Determine the [x, y] coordinate at the center of the cell enclosing the given text.  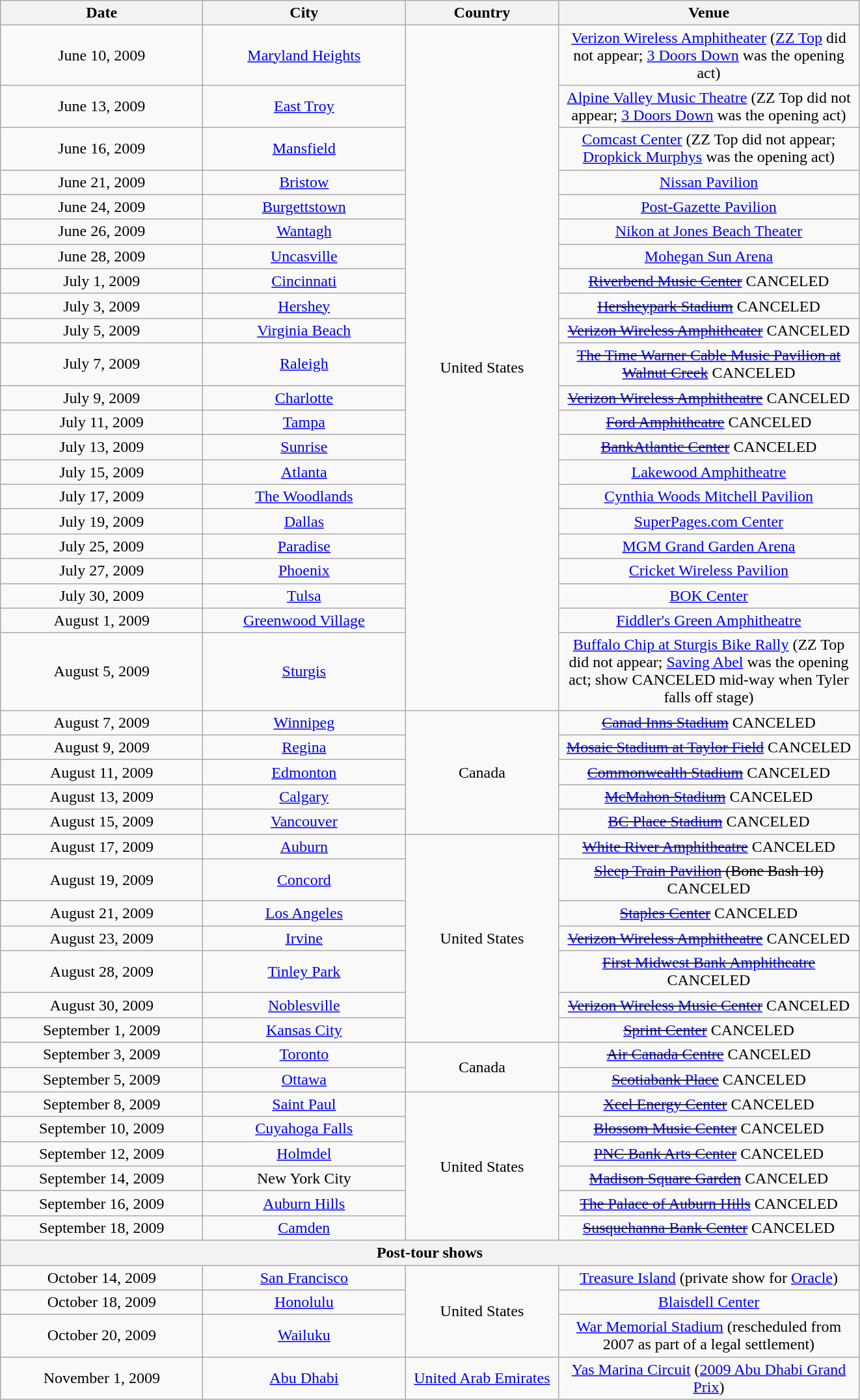
Buffalo Chip at Sturgis Bike Rally (ZZ Top did not appear; Saving Abel was the opening act; show CANCELED mid-way when Tyler falls off stage) [709, 671]
BC Place Stadium CANCELED [709, 821]
August 1, 2009 [101, 620]
October 20, 2009 [101, 1336]
Edmonton [304, 772]
Auburn [304, 846]
Raleigh [304, 364]
Air Canada Centre CANCELED [709, 1055]
September 10, 2009 [101, 1129]
War Memorial Stadium (rescheduled from 2007 as part of a legal settlement) [709, 1336]
July 13, 2009 [101, 447]
August 17, 2009 [101, 846]
Mansfield [304, 148]
Cincinnati [304, 281]
September 12, 2009 [101, 1154]
East Troy [304, 107]
Virginia Beach [304, 330]
BOK Center [709, 596]
Scotiabank Place CANCELED [709, 1079]
Vancouver [304, 821]
Saint Paul [304, 1104]
July 9, 2009 [101, 397]
Ford Amphitheatre CANCELED [709, 423]
MGM Grand Garden Arena [709, 546]
September 1, 2009 [101, 1030]
Honolulu [304, 1302]
Atlanta [304, 472]
Nissan Pavilion [709, 182]
August 11, 2009 [101, 772]
August 9, 2009 [101, 747]
October 14, 2009 [101, 1278]
Burgettstown [304, 207]
SuperPages.com Center [709, 522]
Los Angeles [304, 914]
Riverbend Music Center CANCELED [709, 281]
The Woodlands [304, 497]
Canad Inns Stadium CANCELED [709, 722]
August 23, 2009 [101, 938]
Uncasville [304, 256]
July 7, 2009 [101, 364]
Date [101, 13]
August 30, 2009 [101, 1005]
PNC Bank Arts Center CANCELED [709, 1154]
Auburn Hills [304, 1203]
August 28, 2009 [101, 971]
Xcel Energy Center CANCELED [709, 1104]
Susquehanna Bank Center CANCELED [709, 1228]
New York City [304, 1178]
September 16, 2009 [101, 1203]
June 16, 2009 [101, 148]
June 24, 2009 [101, 207]
Sturgis [304, 671]
November 1, 2009 [101, 1379]
September 3, 2009 [101, 1055]
Hershey [304, 306]
Fiddler's Green Amphitheatre [709, 620]
September 14, 2009 [101, 1178]
Kansas City [304, 1030]
McMahon Stadium CANCELED [709, 797]
July 15, 2009 [101, 472]
Venue [709, 13]
July 19, 2009 [101, 522]
September 8, 2009 [101, 1104]
Noblesville [304, 1005]
June 26, 2009 [101, 231]
Wantagh [304, 231]
Verizon Wireless Amphitheater CANCELED [709, 330]
Blossom Music Center CANCELED [709, 1129]
The Palace of Auburn Hills CANCELED [709, 1203]
July 3, 2009 [101, 306]
Calgary [304, 797]
August 7, 2009 [101, 722]
Country [482, 13]
Tulsa [304, 596]
Greenwood Village [304, 620]
Cuyahoga Falls [304, 1129]
Abu Dhabi [304, 1379]
Cricket Wireless Pavilion [709, 571]
July 5, 2009 [101, 330]
Yas Marina Circuit (2009 Abu Dhabi Grand Prix) [709, 1379]
Mosaic Stadium at Taylor Field CANCELED [709, 747]
October 18, 2009 [101, 1302]
Sunrise [304, 447]
Mohegan Sun Arena [709, 256]
United Arab Emirates [482, 1379]
Maryland Heights [304, 55]
August 21, 2009 [101, 914]
Tinley Park [304, 971]
Dallas [304, 522]
August 5, 2009 [101, 671]
Comcast Center (ZZ Top did not appear; Dropkick Murphys was the opening act) [709, 148]
Ottawa [304, 1079]
July 1, 2009 [101, 281]
June 10, 2009 [101, 55]
Verizon Wireless Amphitheater (ZZ Top did not appear; 3 Doors Down was the opening act) [709, 55]
July 27, 2009 [101, 571]
August 19, 2009 [101, 880]
Lakewood Amphitheatre [709, 472]
July 25, 2009 [101, 546]
Commonwealth Stadium CANCELED [709, 772]
Alpine Valley Music Theatre (ZZ Top did not appear; 3 Doors Down was the opening act) [709, 107]
Concord [304, 880]
Nikon at Jones Beach Theater [709, 231]
July 17, 2009 [101, 497]
Toronto [304, 1055]
Bristow [304, 182]
Charlotte [304, 397]
July 11, 2009 [101, 423]
Irvine [304, 938]
Paradise [304, 546]
Tampa [304, 423]
Post-tour shows [429, 1252]
Holmdel [304, 1154]
September 5, 2009 [101, 1079]
Phoenix [304, 571]
Madison Square Garden CANCELED [709, 1178]
Winnipeg [304, 722]
June 13, 2009 [101, 107]
San Francisco [304, 1278]
Wailuku [304, 1336]
July 30, 2009 [101, 596]
Sprint Center CANCELED [709, 1030]
Blaisdell Center [709, 1302]
Hersheypark Stadium CANCELED [709, 306]
Cynthia Woods Mitchell Pavilion [709, 497]
Sleep Train Pavilion (Bone Bash 10) CANCELED [709, 880]
The Time Warner Cable Music Pavilion at Walnut Creek CANCELED [709, 364]
June 21, 2009 [101, 182]
August 13, 2009 [101, 797]
Treasure Island (private show for Oracle) [709, 1278]
June 28, 2009 [101, 256]
Staples Center CANCELED [709, 914]
City [304, 13]
White River Amphitheatre CANCELED [709, 846]
August 15, 2009 [101, 821]
Post-Gazette Pavilion [709, 207]
Regina [304, 747]
September 18, 2009 [101, 1228]
Verizon Wireless Music Center CANCELED [709, 1005]
Camden [304, 1228]
First Midwest Bank Amphitheatre CANCELED [709, 971]
BankAtlantic Center CANCELED [709, 447]
